Capture the cell that displays the provided text and extract its (x, y) central coordinate. 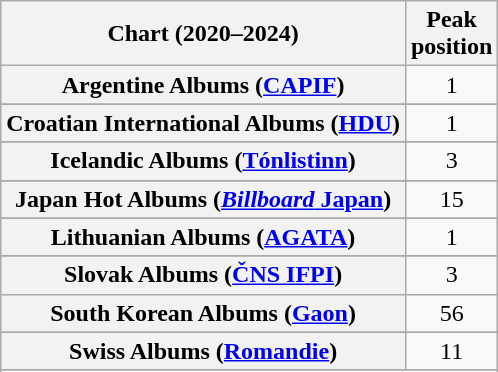
15 (451, 199)
Argentine Albums (CAPIF) (204, 85)
Japan Hot Albums (Billboard Japan) (204, 199)
Swiss Albums (Romandie) (204, 351)
Peakposition (451, 34)
11 (451, 351)
South Korean Albums (Gaon) (204, 313)
Lithuanian Albums (AGATA) (204, 237)
Icelandic Albums (Tónlistinn) (204, 161)
Chart (2020–2024) (204, 34)
Croatian International Albums (HDU) (204, 123)
56 (451, 313)
Slovak Albums (ČNS IFPI) (204, 275)
